Extract the [X, Y] coordinate from the center of the cell holding the provided text.  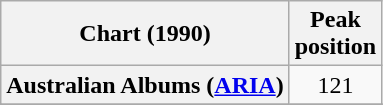
Peakposition [335, 34]
Australian Albums (ARIA) [145, 85]
Chart (1990) [145, 34]
121 [335, 85]
